Locate the cell with the specified text and output its [X, Y] center coordinate. 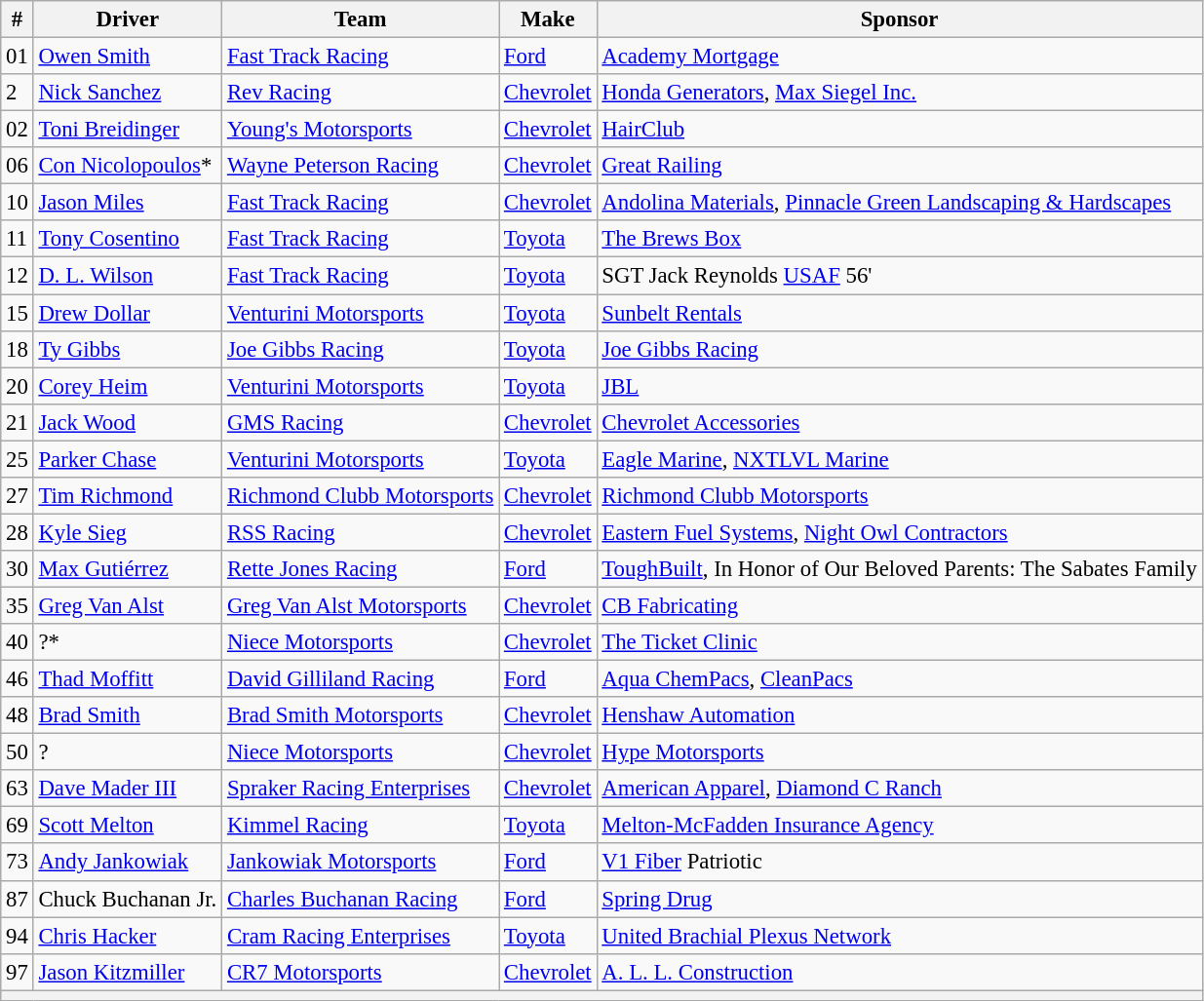
Andolina Materials, Pinnacle Green Landscaping & Hardscapes [899, 203]
Chris Hacker [127, 936]
25 [18, 459]
? [127, 752]
2 [18, 93]
Jason Kitzmiller [127, 972]
Eastern Fuel Systems, Night Owl Contractors [899, 532]
Brad Smith Motorsports [361, 715]
SGT Jack Reynolds USAF 56' [899, 276]
Sunbelt Rentals [899, 313]
Toni Breidinger [127, 130]
Owen Smith [127, 57]
Rev Racing [361, 93]
50 [18, 752]
Jack Wood [127, 422]
Hype Motorsports [899, 752]
Honda Generators, Max Siegel Inc. [899, 93]
20 [18, 386]
87 [18, 899]
Nick Sanchez [127, 93]
18 [18, 349]
Con Nicolopoulos* [127, 166]
Corey Heim [127, 386]
HairClub [899, 130]
CB Fabricating [899, 605]
# [18, 19]
Kyle Sieg [127, 532]
Andy Jankowiak [127, 863]
ToughBuilt, In Honor of Our Beloved Parents: The Sabates Family [899, 569]
15 [18, 313]
Parker Chase [127, 459]
Aqua ChemPacs, CleanPacs [899, 679]
Brad Smith [127, 715]
The Brews Box [899, 239]
Team [361, 19]
01 [18, 57]
Spraker Racing Enterprises [361, 789]
Greg Van Alst [127, 605]
12 [18, 276]
V1 Fiber Patriotic [899, 863]
United Brachial Plexus Network [899, 936]
Ty Gibbs [127, 349]
Dave Mader III [127, 789]
69 [18, 826]
CR7 Motorsports [361, 972]
02 [18, 130]
21 [18, 422]
D. L. Wilson [127, 276]
Spring Drug [899, 899]
Great Railing [899, 166]
Academy Mortgage [899, 57]
Tony Cosentino [127, 239]
97 [18, 972]
Thad Moffitt [127, 679]
Jankowiak Motorsports [361, 863]
Charles Buchanan Racing [361, 899]
American Apparel, Diamond C Ranch [899, 789]
Henshaw Automation [899, 715]
Wayne Peterson Racing [361, 166]
Scott Melton [127, 826]
Drew Dollar [127, 313]
Rette Jones Racing [361, 569]
A. L. L. Construction [899, 972]
Eagle Marine, NXTLVL Marine [899, 459]
Sponsor [899, 19]
28 [18, 532]
94 [18, 936]
10 [18, 203]
Make [548, 19]
Young's Motorsports [361, 130]
63 [18, 789]
Jason Miles [127, 203]
The Ticket Clinic [899, 642]
Max Gutiérrez [127, 569]
35 [18, 605]
?* [127, 642]
RSS Racing [361, 532]
Driver [127, 19]
27 [18, 496]
Chuck Buchanan Jr. [127, 899]
Cram Racing Enterprises [361, 936]
JBL [899, 386]
Chevrolet Accessories [899, 422]
30 [18, 569]
40 [18, 642]
GMS Racing [361, 422]
Tim Richmond [127, 496]
Kimmel Racing [361, 826]
David Gilliland Racing [361, 679]
06 [18, 166]
46 [18, 679]
11 [18, 239]
Melton-McFadden Insurance Agency [899, 826]
73 [18, 863]
Greg Van Alst Motorsports [361, 605]
48 [18, 715]
